From the cell containing the given text, extract its center point as [X, Y] coordinate. 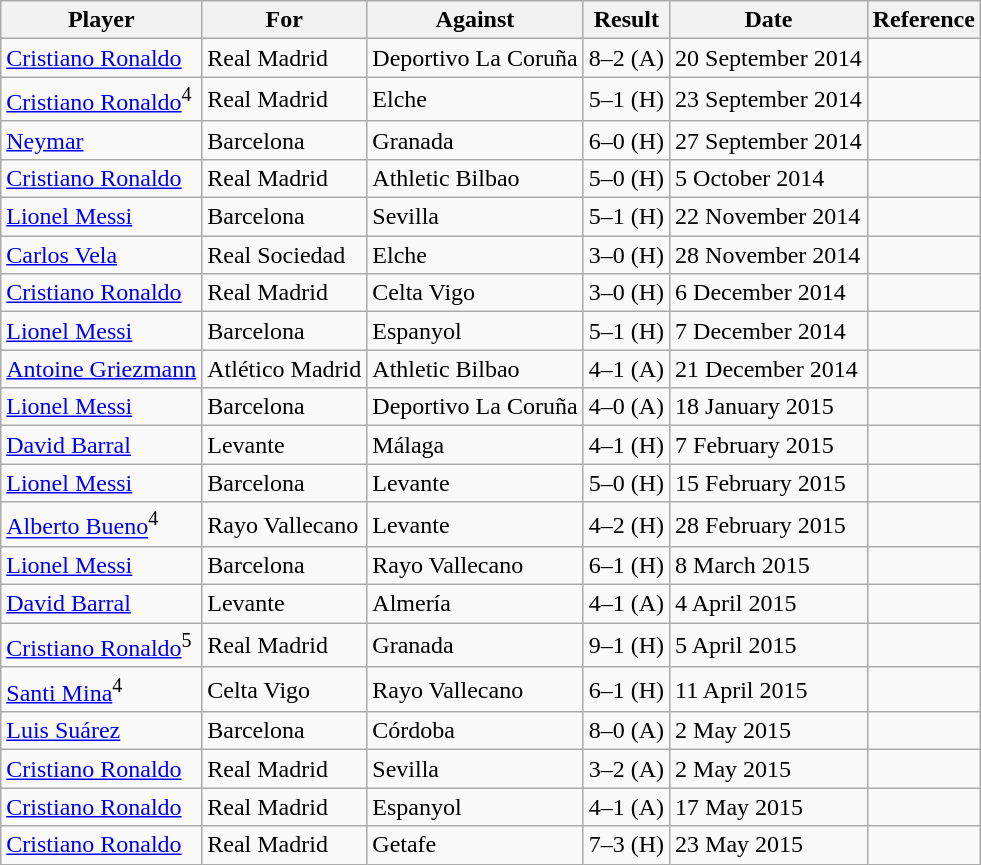
4–2 (H) [626, 524]
23 September 2014 [769, 100]
8 March 2015 [769, 566]
Getafe [475, 845]
Luis Suárez [102, 731]
Result [626, 20]
Cristiano Ronaldo5 [102, 646]
Alberto Bueno4 [102, 524]
15 February 2015 [769, 483]
7 December 2014 [769, 331]
Almería [475, 604]
Santi Mina4 [102, 690]
Player [102, 20]
Cristiano Ronaldo4 [102, 100]
4–0 (A) [626, 407]
4 April 2015 [769, 604]
Córdoba [475, 731]
8–2 (A) [626, 58]
28 February 2015 [769, 524]
11 April 2015 [769, 690]
7–3 (H) [626, 845]
Reference [924, 20]
22 November 2014 [769, 217]
7 February 2015 [769, 445]
Date [769, 20]
9–1 (H) [626, 646]
Atlético Madrid [284, 369]
6–0 (H) [626, 140]
23 May 2015 [769, 845]
6 December 2014 [769, 293]
3–2 (A) [626, 769]
Neymar [102, 140]
For [284, 20]
Against [475, 20]
8–0 (A) [626, 731]
Antoine Griezmann [102, 369]
20 September 2014 [769, 58]
4–1 (H) [626, 445]
21 December 2014 [769, 369]
Real Sociedad [284, 255]
5 April 2015 [769, 646]
27 September 2014 [769, 140]
Carlos Vela [102, 255]
Málaga [475, 445]
5 October 2014 [769, 178]
28 November 2014 [769, 255]
17 May 2015 [769, 807]
18 January 2015 [769, 407]
